Capture the cell that displays the provided text and extract its [X, Y] central coordinate. 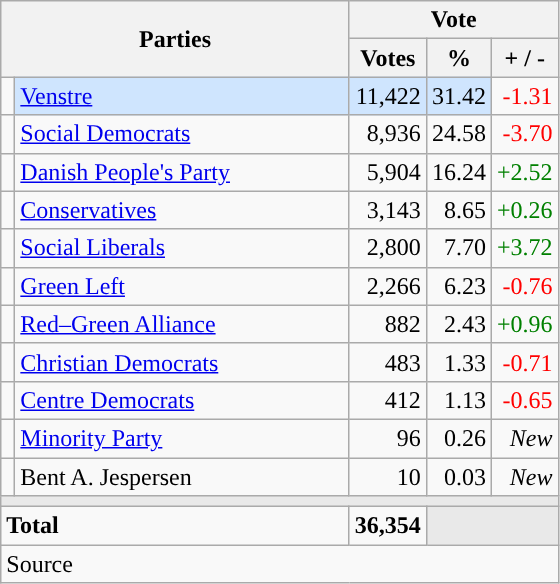
0.03 [458, 477]
483 [388, 362]
3,143 [388, 210]
+3.72 [524, 248]
-1.31 [524, 96]
10 [388, 477]
Source [280, 564]
-0.71 [524, 362]
31.42 [458, 96]
Christian Democrats [182, 362]
Social Liberals [182, 248]
882 [388, 324]
8,936 [388, 134]
Green Left [182, 286]
Venstre [182, 96]
Social Democrats [182, 134]
2,266 [388, 286]
Votes [388, 58]
Danish People's Party [182, 172]
+2.52 [524, 172]
7.70 [458, 248]
6.23 [458, 286]
2.43 [458, 324]
+0.26 [524, 210]
16.24 [458, 172]
Vote [454, 20]
Centre Democrats [182, 400]
5,904 [388, 172]
-0.65 [524, 400]
-3.70 [524, 134]
-0.76 [524, 286]
Parties [176, 39]
+ / - [524, 58]
1.33 [458, 362]
0.26 [458, 438]
Red–Green Alliance [182, 324]
11,422 [388, 96]
412 [388, 400]
8.65 [458, 210]
96 [388, 438]
24.58 [458, 134]
1.13 [458, 400]
2,800 [388, 248]
36,354 [388, 526]
Minority Party [182, 438]
Total [176, 526]
+0.96 [524, 324]
Bent A. Jespersen [182, 477]
% [458, 58]
Conservatives [182, 210]
